Identify which cell holds the provided text, then report its [x, y] central coordinate. 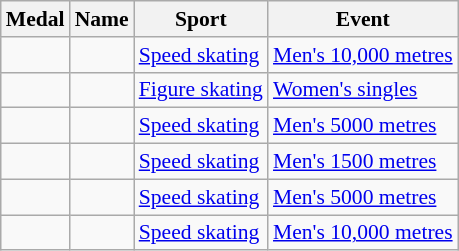
Sport [201, 19]
Event [363, 19]
Name [102, 19]
Figure skating [201, 90]
Women's singles [363, 90]
Medal [36, 19]
Men's 1500 metres [363, 162]
